Output the (x, y) coordinate of the center of the cell containing the given text.  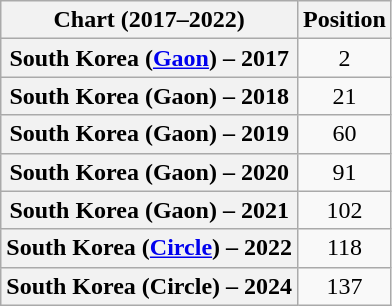
Position (345, 20)
South Korea (Gaon) – 2018 (150, 96)
60 (345, 134)
South Korea (Gaon) – 2019 (150, 134)
South Korea (Gaon) – 2017 (150, 58)
137 (345, 286)
South Korea (Circle) – 2024 (150, 286)
118 (345, 248)
2 (345, 58)
South Korea (Gaon) – 2020 (150, 172)
South Korea (Circle) – 2022 (150, 248)
Chart (2017–2022) (150, 20)
102 (345, 210)
21 (345, 96)
91 (345, 172)
South Korea (Gaon) – 2021 (150, 210)
